Return [x, y] of the center of cell containing provided text 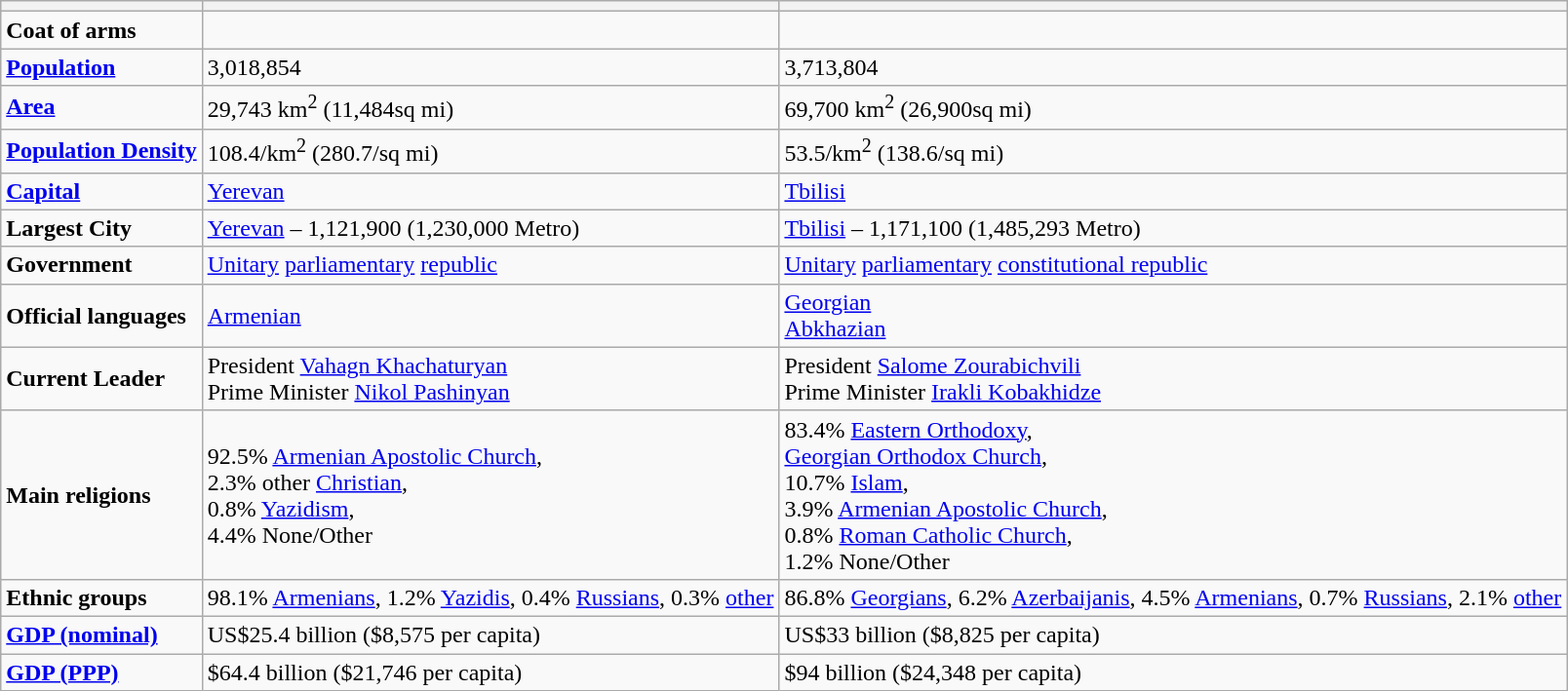
Ethnic groups [101, 597]
US$33 billion ($8,825 per capita) [1173, 634]
92.5% Armenian Apostolic Church, 2.3% other Christian, 0.8% Yazidism, 4.4% None/Other [490, 495]
Unitary parliamentary republic [490, 265]
US$25.4 billion ($8,575 per capita) [490, 634]
83.4% Eastern Orthodoxy, Georgian Orthodox Church, 10.7% Islam, 3.9% Armenian Apostolic Church, 0.8% Roman Catholic Church, 1.2% None/Other [1173, 495]
86.8% Georgians, 6.2% Azerbaijanis, 4.5% Armenians, 0.7% Russians, 2.1% other [1173, 597]
Main religions [101, 495]
Population Density [101, 150]
69,700 km2 (26,900sq mi) [1173, 107]
Population [101, 67]
3,713,804 [1173, 67]
GDP (nominal) [101, 634]
53.5/km2 (138.6/sq mi) [1173, 150]
Yerevan – 1,121,900 (1,230,000 Metro) [490, 228]
Current Leader [101, 378]
President Vahagn Khachaturyan Prime Minister Nikol Pashinyan [490, 378]
Tbilisi – 1,171,100 (1,485,293 Metro) [1173, 228]
$94 billion ($24,348 per capita) [1173, 672]
$64.4 billion ($21,746 per capita) [490, 672]
Yerevan [490, 191]
Capital [101, 191]
Largest City [101, 228]
Official languages [101, 316]
29,743 km2 (11,484sq mi) [490, 107]
Coat of arms [101, 30]
Unitary parliamentary constitutional republic [1173, 265]
GDP (PPP) [101, 672]
Tbilisi [1173, 191]
3,018,854 [490, 67]
President Salome Zourabichvili Prime Minister Irakli Kobakhidze [1173, 378]
Armenian [490, 316]
Government [101, 265]
98.1% Armenians, 1.2% Yazidis, 0.4% Russians, 0.3% other [490, 597]
Area [101, 107]
GeorgianAbkhazian [1173, 316]
108.4/km2 (280.7/sq mi) [490, 150]
